From the cell containing the given text, extract its center point as (X, Y) coordinate. 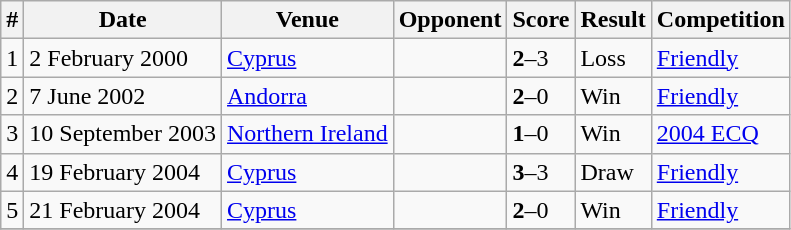
1–0 (541, 134)
Northern Ireland (308, 134)
19 February 2004 (123, 172)
Andorra (308, 96)
2 February 2000 (123, 58)
3–3 (541, 172)
Opponent (450, 20)
Loss (613, 58)
Draw (613, 172)
5 (12, 210)
# (12, 20)
Date (123, 20)
Venue (308, 20)
10 September 2003 (123, 134)
2 (12, 96)
2004 ECQ (720, 134)
1 (12, 58)
3 (12, 134)
7 June 2002 (123, 96)
Result (613, 20)
Competition (720, 20)
Score (541, 20)
2–3 (541, 58)
21 February 2004 (123, 210)
4 (12, 172)
